Pinpoint the cell where the given text exists, returning its (X, Y) midpoint coordinate. 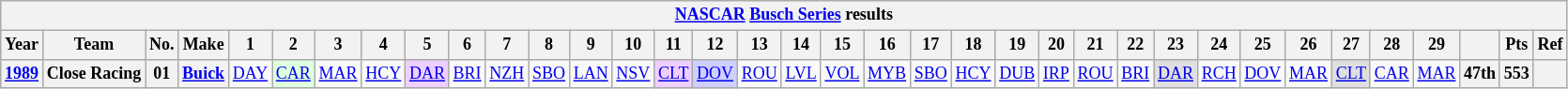
1 (250, 45)
7 (507, 45)
553 (1516, 73)
5 (428, 45)
10 (633, 45)
2 (294, 45)
Buick (204, 73)
4 (383, 45)
16 (887, 45)
26 (1309, 45)
28 (1391, 45)
Pts (1516, 45)
01 (161, 73)
15 (842, 45)
22 (1136, 45)
Close Racing (94, 73)
27 (1350, 45)
20 (1057, 45)
6 (468, 45)
8 (549, 45)
25 (1263, 45)
12 (715, 45)
No. (161, 45)
21 (1095, 45)
NZH (507, 73)
17 (930, 45)
Ref (1550, 45)
11 (674, 45)
VOL (842, 73)
19 (1018, 45)
1989 (23, 73)
47th (1480, 73)
18 (973, 45)
13 (759, 45)
NASCAR Busch Series results (784, 15)
Make (204, 45)
IRP (1057, 73)
LAN (591, 73)
MYB (887, 73)
LVL (801, 73)
14 (801, 45)
Year (23, 45)
23 (1176, 45)
9 (591, 45)
NSV (633, 73)
DAY (250, 73)
3 (338, 45)
RCH (1219, 73)
DUB (1018, 73)
29 (1437, 45)
Team (94, 45)
24 (1219, 45)
